Find where the given text appears and provide that cell's center as (x, y) coordinate. 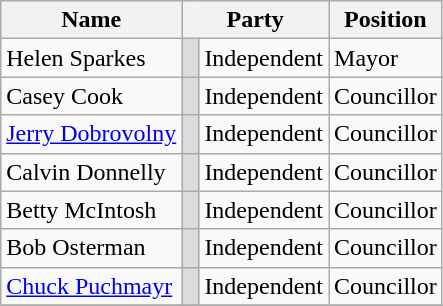
Casey Cook (92, 96)
Bob Osterman (92, 248)
Chuck Puchmayr (92, 286)
Party (256, 20)
Jerry Dobrovolny (92, 134)
Betty McIntosh (92, 210)
Mayor (386, 58)
Calvin Donnelly (92, 172)
Helen Sparkes (92, 58)
Name (92, 20)
Position (386, 20)
